Return the [x, y] coordinate for the center point of the cell that contains the specified text.  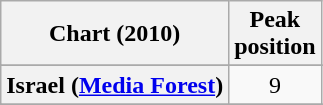
9 [275, 85]
Chart (2010) [115, 34]
Peakposition [275, 34]
Israel (Media Forest) [115, 85]
